For the text-containing cell, return its midpoint in [X, Y] coordinate format. 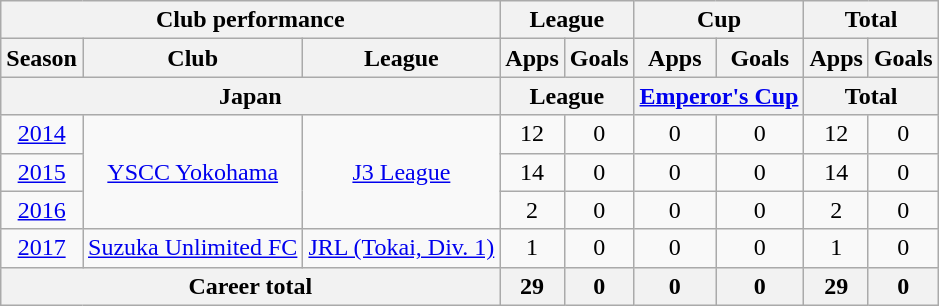
Emperor's Cup [719, 96]
2017 [42, 248]
2016 [42, 210]
Season [42, 58]
Japan [250, 96]
JRL (Tokai, Div. 1) [402, 248]
Suzuka Unlimited FC [192, 248]
Career total [250, 286]
YSCC Yokohama [192, 172]
2014 [42, 134]
Cup [719, 20]
J3 League [402, 172]
2015 [42, 172]
Club [192, 58]
Club performance [250, 20]
